Locate the cell with the specified text and output its (X, Y) center coordinate. 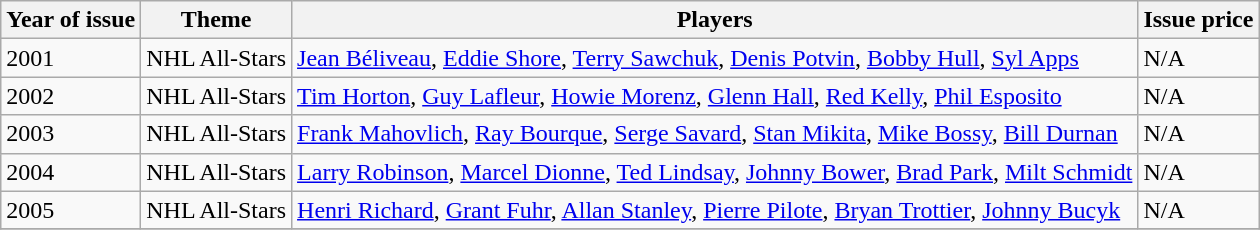
Players (715, 20)
2003 (71, 134)
Jean Béliveau, Eddie Shore, Terry Sawchuk, Denis Potvin, Bobby Hull, Syl Apps (715, 58)
2001 (71, 58)
Larry Robinson, Marcel Dionne, Ted Lindsay, Johnny Bower, Brad Park, Milt Schmidt (715, 172)
2005 (71, 210)
Year of issue (71, 20)
2004 (71, 172)
Tim Horton, Guy Lafleur, Howie Morenz, Glenn Hall, Red Kelly, Phil Esposito (715, 96)
Issue price (1198, 20)
Theme (216, 20)
2002 (71, 96)
Henri Richard, Grant Fuhr, Allan Stanley, Pierre Pilote, Bryan Trottier, Johnny Bucyk (715, 210)
Frank Mahovlich, Ray Bourque, Serge Savard, Stan Mikita, Mike Bossy, Bill Durnan (715, 134)
